From the cell containing the given text, extract its center point as [X, Y] coordinate. 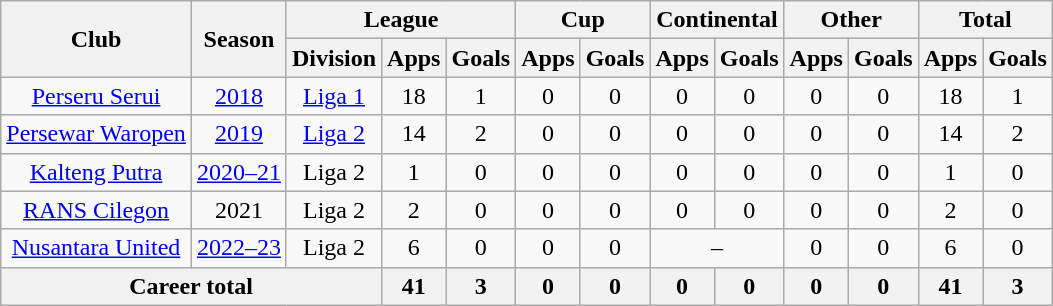
Club [96, 39]
2022–23 [238, 248]
2018 [238, 96]
Continental [717, 20]
RANS Cilegon [96, 210]
Nusantara United [96, 248]
2019 [238, 134]
2020–21 [238, 172]
Season [238, 39]
Cup [583, 20]
Perseru Serui [96, 96]
League [400, 20]
Persewar Waropen [96, 134]
Total [985, 20]
Career total [192, 286]
– [717, 248]
Kalteng Putra [96, 172]
2021 [238, 210]
Other [851, 20]
Liga 1 [334, 96]
Division [334, 58]
